From the cell containing the given text, extract its center point as (X, Y) coordinate. 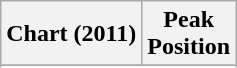
PeakPosition (189, 34)
Chart (2011) (72, 34)
